Locate the cell with the specified text and output its [x, y] center coordinate. 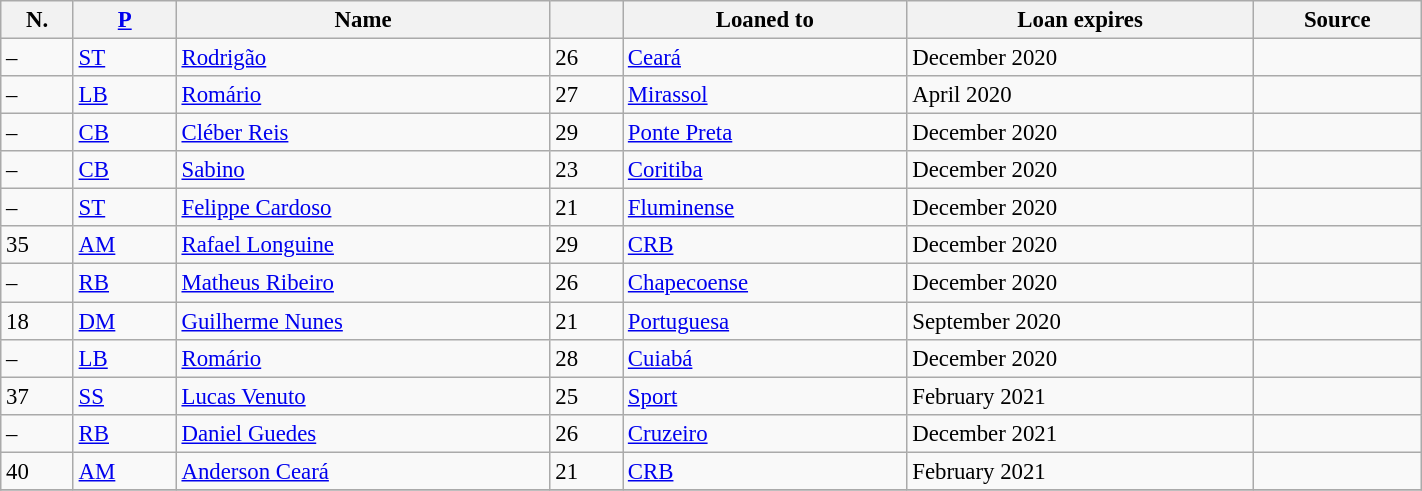
Fluminense [765, 208]
Cléber Reis [363, 133]
Ponte Preta [765, 133]
Sport [765, 396]
Cruzeiro [765, 433]
April 2020 [1080, 95]
18 [38, 321]
37 [38, 396]
27 [586, 95]
23 [586, 170]
December 2021 [1080, 433]
Sabino [363, 170]
Source [1337, 20]
Daniel Guedes [363, 433]
Matheus Ribeiro [363, 283]
P [124, 20]
Felippe Cardoso [363, 208]
Coritiba [765, 170]
25 [586, 396]
Ceará [765, 58]
40 [38, 471]
Name [363, 20]
SS [124, 396]
Loan expires [1080, 20]
September 2020 [1080, 321]
Guilherme Nunes [363, 321]
28 [586, 358]
Anderson Ceará [363, 471]
Mirassol [765, 95]
Lucas Venuto [363, 396]
N. [38, 20]
Rodrigão [363, 58]
Rafael Longuine [363, 245]
Chapecoense [765, 283]
Portuguesa [765, 321]
DM [124, 321]
Loaned to [765, 20]
35 [38, 245]
Cuiabá [765, 358]
